Return the (X, Y) coordinate for the center point of the cell that contains the specified text.  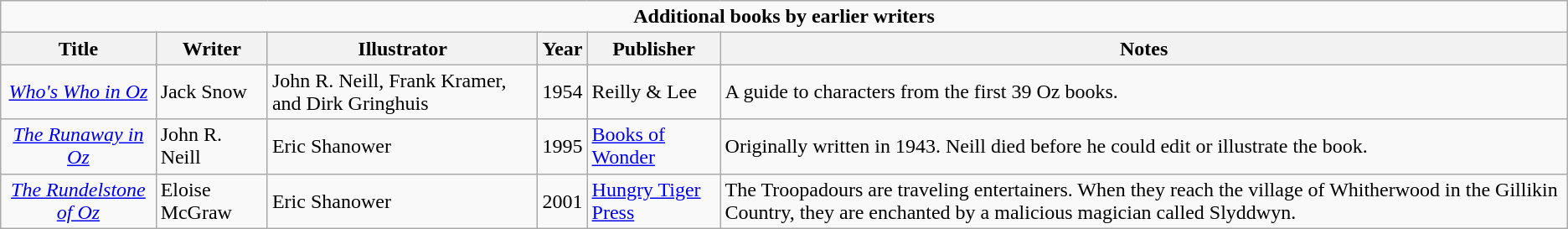
Eloise McGraw (211, 201)
Publisher (653, 49)
Who's Who in Oz (79, 92)
Year (563, 49)
Books of Wonder (653, 146)
Title (79, 49)
1995 (563, 146)
John R. Neill (211, 146)
Reilly & Lee (653, 92)
1954 (563, 92)
Additional books by earlier writers (784, 17)
Originally written in 1943. Neill died before he could edit or illustrate the book. (1144, 146)
The Rundelstone of Oz (79, 201)
The Runaway in Oz (79, 146)
Notes (1144, 49)
Hungry Tiger Press (653, 201)
Illustrator (402, 49)
John R. Neill, Frank Kramer, and Dirk Gringhuis (402, 92)
Jack Snow (211, 92)
A guide to characters from the first 39 Oz books. (1144, 92)
Writer (211, 49)
2001 (563, 201)
